Return the (X, Y) coordinate for the center point of the cell that contains the specified text.  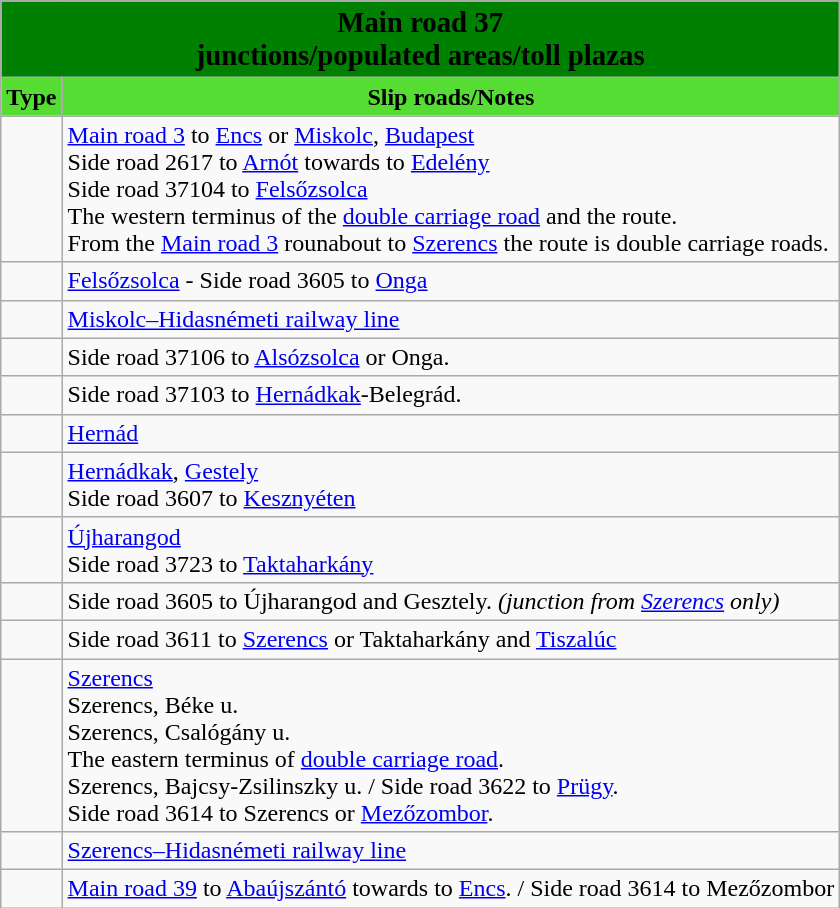
Slip roads/Notes (451, 97)
Side road 37103 to Hernádkak-Belegrád. (451, 395)
Miskolc–Hidasnémeti railway line (451, 319)
Main road 39 to Abaújszántó towards to Encs. / Side road 3614 to Mezőzombor (451, 889)
Type (32, 97)
Main road 37junctions/populated areas/toll plazas (420, 40)
ÚjharangodSide road 3723 to Taktaharkány (451, 550)
Side road 3605 to Újharangod and Gesztely. (junction from Szerencs only) (451, 601)
Side road 3611 to Szerencs or Taktaharkány and Tiszalúc (451, 639)
Hernádkak, GestelySide road 3607 to Kesznyéten (451, 484)
Hernád (451, 433)
Side road 37106 to Alsózsolca or Onga. (451, 357)
Szerencs–Hidasnémeti railway line (451, 851)
Felsőzsolca - Side road 3605 to Onga (451, 281)
